Output the [X, Y] coordinate of the center of the cell containing the given text.  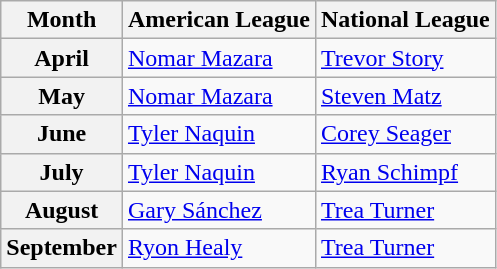
Gary Sánchez [218, 210]
July [62, 172]
May [62, 96]
April [62, 58]
National League [405, 20]
Corey Seager [405, 134]
Ryan Schimpf [405, 172]
Ryon Healy [218, 248]
September [62, 248]
Month [62, 20]
American League [218, 20]
June [62, 134]
August [62, 210]
Steven Matz [405, 96]
Trevor Story [405, 58]
